Capture the cell that displays the provided text and extract its (X, Y) central coordinate. 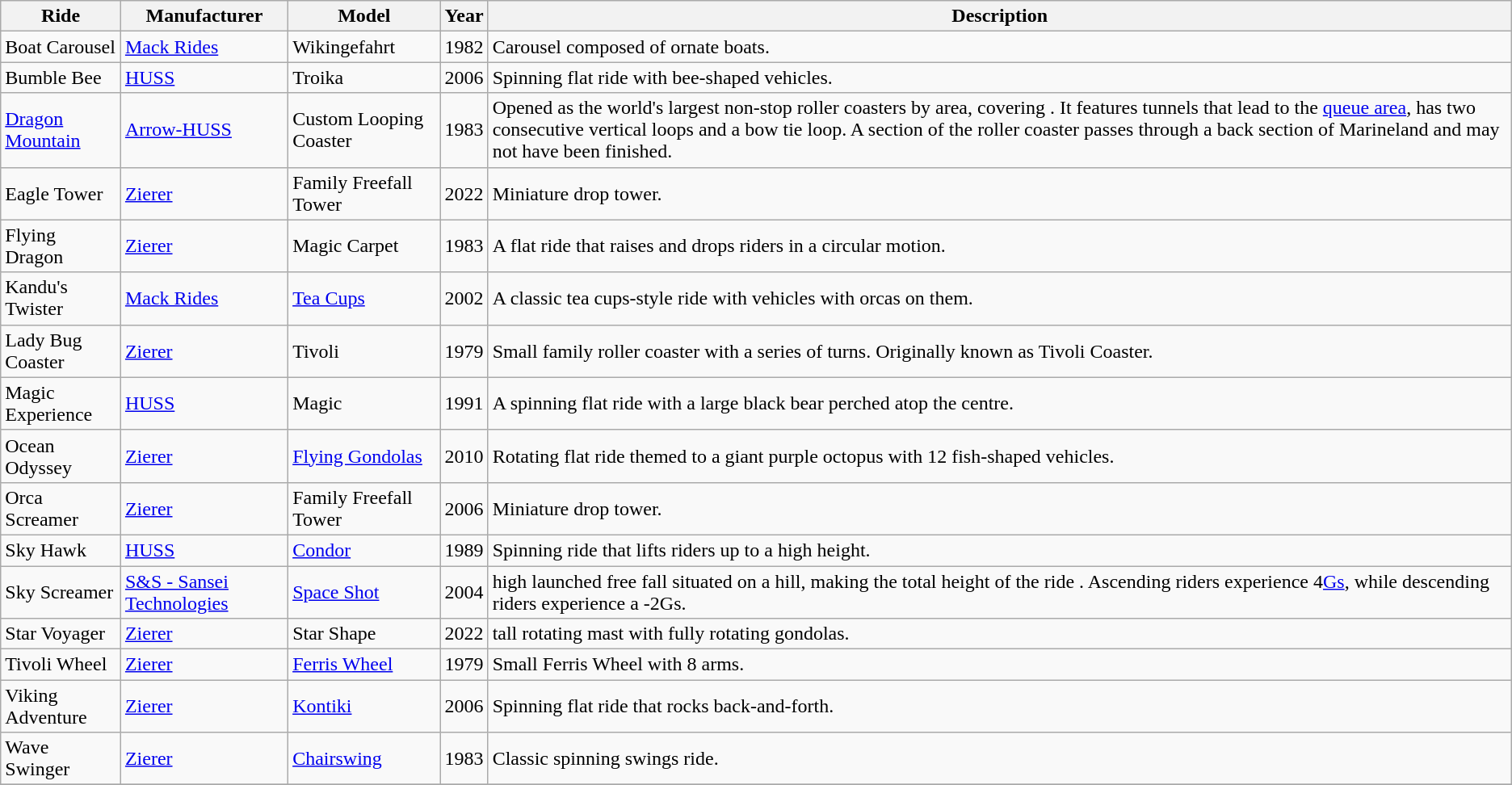
2004 (464, 591)
Condor (364, 550)
Magic Experience (61, 404)
Magic (364, 404)
Ferris Wheel (364, 665)
Custom Looping Coaster (364, 130)
Sky Screamer (61, 591)
Carousel composed of ornate boats. (1000, 47)
Kontiki (364, 706)
Tea Cups (364, 299)
1989 (464, 550)
Small family roller coaster with a series of turns. Originally known as Tivoli Coaster. (1000, 351)
2002 (464, 299)
Small Ferris Wheel with 8 arms. (1000, 665)
Spinning flat ride that rocks back-and-forth. (1000, 706)
Year (464, 16)
Lady Bug Coaster (61, 351)
Rotating flat ride themed to a giant purple octopus with 12 fish-shaped vehicles. (1000, 455)
Flying Gondolas (364, 455)
Spinning flat ride with bee-shaped vehicles. (1000, 78)
Ocean Odyssey (61, 455)
Troika (364, 78)
Manufacturer (204, 16)
S&S - Sansei Technologies (204, 591)
Magic Carpet (364, 246)
Eagle Tower (61, 194)
1991 (464, 404)
Sky Hawk (61, 550)
Viking Adventure (61, 706)
Bumble Bee (61, 78)
Boat Carousel (61, 47)
2010 (464, 455)
Description (1000, 16)
Tivoli Wheel (61, 665)
Ride (61, 16)
Flying Dragon (61, 246)
Dragon Mountain (61, 130)
1982 (464, 47)
Kandu's Twister (61, 299)
Spinning ride that lifts riders up to a high height. (1000, 550)
Star Voyager (61, 634)
Arrow-HUSS (204, 130)
Wikingefahrt (364, 47)
Tivoli (364, 351)
Space Shot (364, 591)
tall rotating mast with fully rotating gondolas. (1000, 634)
Classic spinning swings ride. (1000, 759)
Chairswing (364, 759)
A spinning flat ride with a large black bear perched atop the centre. (1000, 404)
Orca Screamer (61, 509)
A flat ride that raises and drops riders in a circular motion. (1000, 246)
A classic tea cups-style ride with vehicles with orcas on them. (1000, 299)
Wave Swinger (61, 759)
Star Shape (364, 634)
Model (364, 16)
